Return [X, Y] of the center of cell containing provided text 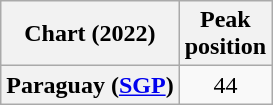
Chart (2022) [90, 34]
Peakposition [225, 34]
Paraguay (SGP) [90, 85]
44 [225, 85]
